Search for the cell housing the specified text and yield its (x, y) center coordinate. 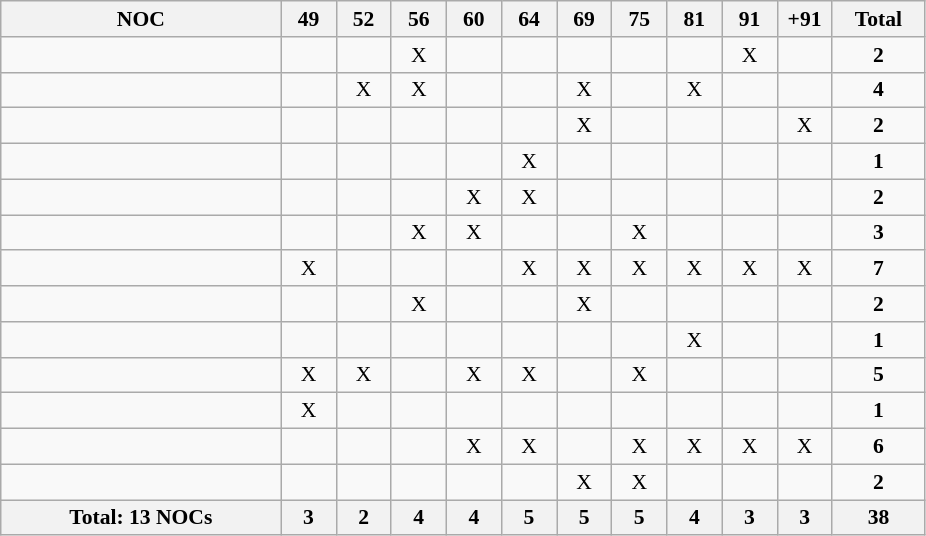
Total (878, 19)
+91 (804, 19)
38 (878, 518)
7 (878, 269)
81 (694, 19)
6 (878, 447)
52 (364, 19)
91 (750, 19)
56 (418, 19)
Total: 13 NOCs (141, 518)
69 (584, 19)
NOC (141, 19)
60 (474, 19)
64 (528, 19)
49 (308, 19)
75 (640, 19)
